Provide the [x, y] coordinate of the cell's center where the given text is located.  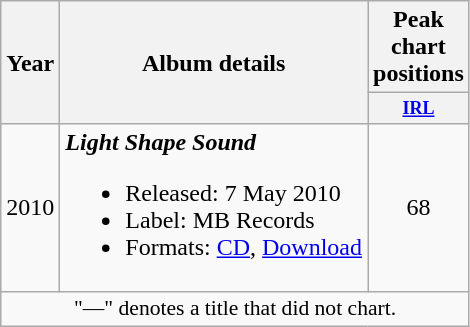
IRL [419, 108]
Year [30, 62]
Light Shape SoundReleased: 7 May 2010Label: MB RecordsFormats: CD, Download [214, 208]
Album details [214, 62]
2010 [30, 208]
68 [419, 208]
Peak chart positions [419, 47]
"—" denotes a title that did not chart. [236, 309]
